Return (X, Y) of the center of cell containing provided text 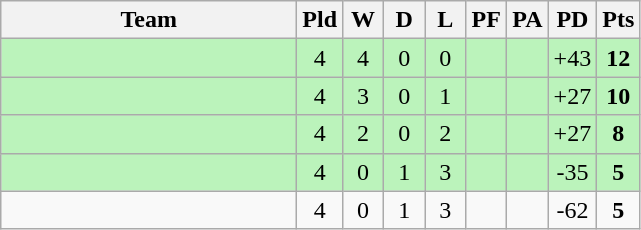
-62 (572, 210)
8 (618, 134)
-35 (572, 172)
10 (618, 96)
PD (572, 20)
12 (618, 58)
D (404, 20)
PF (486, 20)
Pld (320, 20)
W (364, 20)
L (446, 20)
Pts (618, 20)
Team (149, 20)
+43 (572, 58)
PA (528, 20)
